Scan for the cell matching the given text and deliver its (X, Y) coordinate at center. 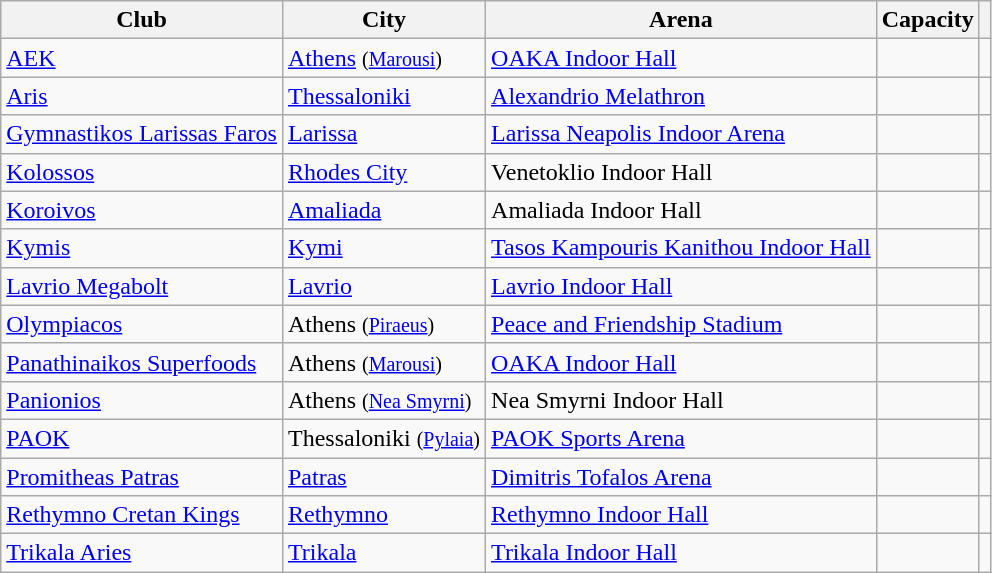
Arena (682, 20)
Peace and Friendship Stadium (682, 324)
AEK (142, 58)
Aris (142, 96)
Thessaloniki (Pylaia) (384, 438)
Promitheas Patras (142, 477)
Kymis (142, 248)
Thessaloniki (384, 96)
PAOK Sports Arena (682, 438)
Rethymno Indoor Hall (682, 515)
Tasos Kampouris Kanithou Indoor Hall (682, 248)
Alexandrio Melathron (682, 96)
Lavrio Megabolt (142, 286)
Larissa (384, 134)
Venetoklio Indoor Hall (682, 172)
Panathinaikos Superfoods (142, 362)
Rethymno (384, 515)
Kolossos (142, 172)
Amaliada Indoor Hall (682, 210)
Olympiacos (142, 324)
Rhodes City (384, 172)
PAOK (142, 438)
Lavrio Indoor Hall (682, 286)
Koroivos (142, 210)
Kymi (384, 248)
Gymnastikos Larissas Faros (142, 134)
Club (142, 20)
Patras (384, 477)
Rethymno Cretan Kings (142, 515)
Lavrio (384, 286)
Trikala Indoor Hall (682, 553)
Dimitris Tofalos Arena (682, 477)
City (384, 20)
Capacity (928, 20)
Larissa Neapolis Indoor Arena (682, 134)
Athens (Piraeus) (384, 324)
Panionios (142, 400)
Amaliada (384, 210)
Trikala (384, 553)
Nea Smyrni Indoor Hall (682, 400)
Athens (Nea Smyrni) (384, 400)
Trikala Aries (142, 553)
